Extract the (x, y) coordinate from the center of the cell holding the provided text.  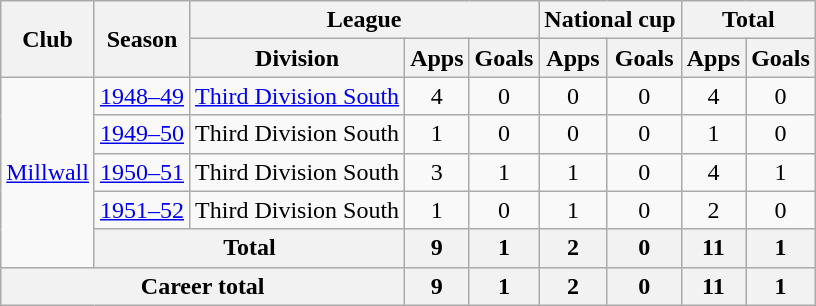
National cup (610, 20)
League (364, 20)
3 (437, 172)
Season (142, 39)
Career total (203, 286)
Division (298, 58)
1951–52 (142, 210)
1949–50 (142, 134)
1950–51 (142, 172)
Club (48, 39)
1948–49 (142, 96)
Millwall (48, 172)
